Return the [x, y] coordinate for the center point of the cell that contains the specified text.  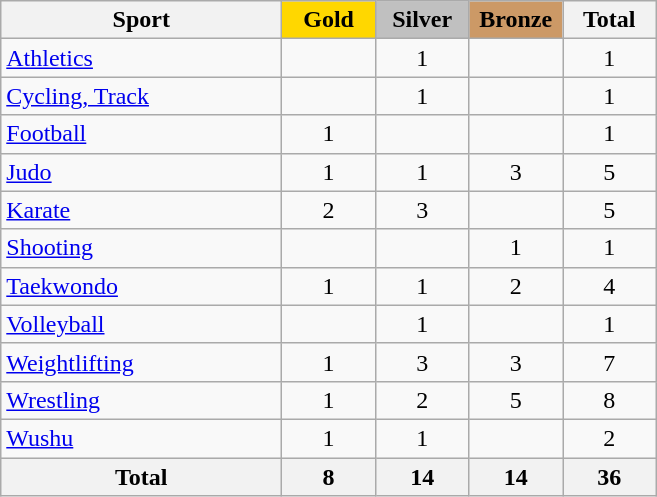
Bronze [516, 20]
Wushu [142, 438]
Karate [142, 210]
Football [142, 134]
7 [609, 362]
Silver [422, 20]
4 [609, 286]
Gold [329, 20]
Wrestling [142, 400]
Volleyball [142, 324]
Taekwondo [142, 286]
Shooting [142, 248]
36 [609, 477]
Judo [142, 172]
Athletics [142, 58]
Weightlifting [142, 362]
Cycling, Track [142, 96]
Sport [142, 20]
